For the text-containing cell, return its midpoint in [x, y] coordinate format. 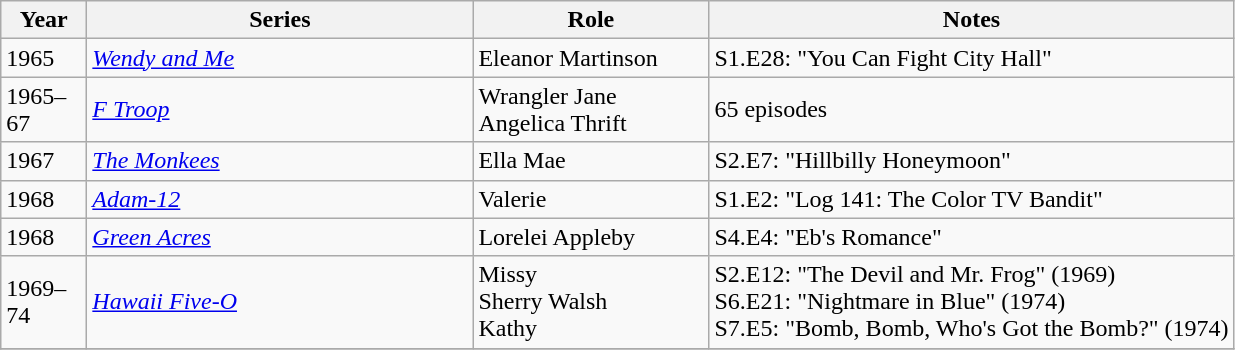
S1.E28: "You Can Fight City Hall" [972, 58]
The Monkees [280, 161]
1965–67 [44, 110]
Lorelei Appleby [591, 237]
S2.E7: "Hillbilly Honeymoon" [972, 161]
1967 [44, 161]
Year [44, 20]
S2.E12: "The Devil and Mr. Frog" (1969)S6.E21: "Nightmare in Blue" (1974)S7.E5: "Bomb, Bomb, Who's Got the Bomb?" (1974) [972, 302]
Series [280, 20]
Missy Sherry Walsh Kathy [591, 302]
S1.E2: "Log 141: The Color TV Bandit" [972, 199]
Notes [972, 20]
S4.E4: "Eb's Romance" [972, 237]
F Troop [280, 110]
1969–74 [44, 302]
Wrangler Jane Angelica Thrift [591, 110]
Hawaii Five-O [280, 302]
Wendy and Me [280, 58]
Adam-12 [280, 199]
Role [591, 20]
Ella Mae [591, 161]
Valerie [591, 199]
Green Acres [280, 237]
1965 [44, 58]
Eleanor Martinson [591, 58]
65 episodes [972, 110]
